Search for the cell housing the specified text and yield its [X, Y] center coordinate. 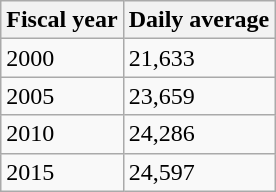
21,633 [199, 58]
2005 [62, 96]
2000 [62, 58]
23,659 [199, 96]
Daily average [199, 20]
2010 [62, 134]
2015 [62, 172]
Fiscal year [62, 20]
24,597 [199, 172]
24,286 [199, 134]
